Locate the cell with the specified text and output its (x, y) center coordinate. 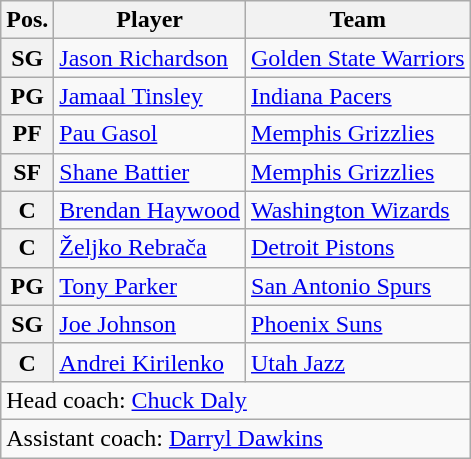
Utah Jazz (358, 362)
Assistant coach: Darryl Dawkins (236, 438)
PF (28, 134)
Željko Rebrača (150, 248)
Pos. (28, 20)
San Antonio Spurs (358, 286)
Indiana Pacers (358, 96)
Andrei Kirilenko (150, 362)
Jamaal Tinsley (150, 96)
Pau Gasol (150, 134)
Joe Johnson (150, 324)
SF (28, 172)
Golden State Warriors (358, 58)
Jason Richardson (150, 58)
Washington Wizards (358, 210)
Detroit Pistons (358, 248)
Head coach: Chuck Daly (236, 400)
Tony Parker (150, 286)
Phoenix Suns (358, 324)
Brendan Haywood (150, 210)
Shane Battier (150, 172)
Player (150, 20)
Team (358, 20)
